Find where the given text appears and provide that cell's center as (X, Y) coordinate. 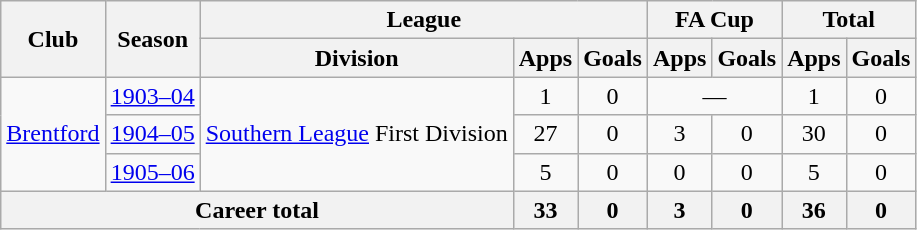
Total (849, 20)
FA Cup (714, 20)
Club (53, 39)
Season (152, 39)
Brentford (53, 134)
— (714, 96)
1904–05 (152, 134)
27 (545, 134)
1905–06 (152, 172)
Career total (257, 210)
33 (545, 210)
1903–04 (152, 96)
36 (814, 210)
Division (356, 58)
Southern League First Division (356, 134)
League (424, 20)
30 (814, 134)
